From the cell containing the given text, extract its center point as (x, y) coordinate. 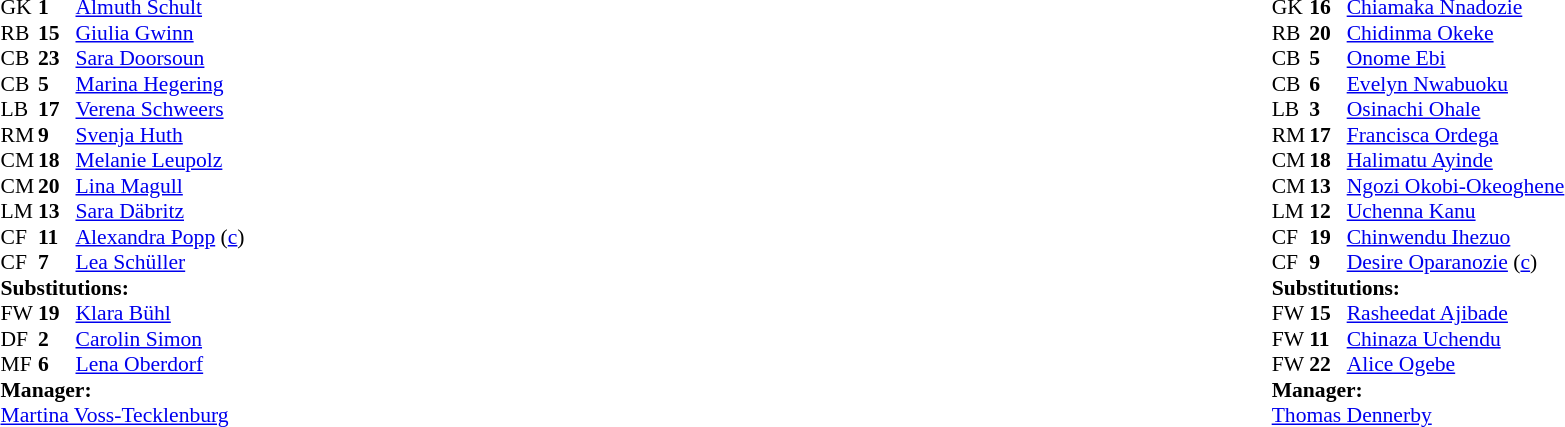
Chidinma Okeke (1456, 33)
MF (19, 365)
Marina Hegering (160, 84)
Alice Ogebe (1456, 365)
Chinaza Uchendu (1456, 339)
Lena Oberdorf (160, 365)
DF (19, 339)
Sara Däbritz (160, 211)
Chinwendu Ihezuo (1456, 237)
22 (1328, 365)
Halimatu Ayinde (1456, 161)
Sara Doorsoun (160, 59)
Svenja Huth (160, 135)
Verena Schweers (160, 109)
Evelyn Nwabuoku (1456, 84)
Klara Bühl (160, 313)
Lina Magull (160, 186)
23 (57, 59)
Osinachi Ohale (1456, 109)
Giulia Gwinn (160, 33)
Carolin Simon (160, 339)
2 (57, 339)
7 (57, 263)
Melanie Leupolz (160, 161)
Rasheedat Ajibade (1456, 313)
12 (1328, 211)
Uchenna Kanu (1456, 211)
Francisca Ordega (1456, 135)
Desire Oparanozie (c) (1456, 263)
Onome Ebi (1456, 59)
Alexandra Popp (c) (160, 237)
Ngozi Okobi-Okeoghene (1456, 186)
3 (1328, 109)
Lea Schüller (160, 263)
